Output the [x, y] coordinate of the center of the cell containing the given text.  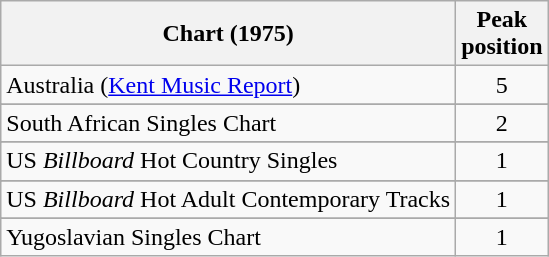
Peakposition [502, 34]
US Billboard Hot Country Singles [228, 161]
Yugoslavian Singles Chart [228, 237]
5 [502, 85]
South African Singles Chart [228, 123]
US Billboard Hot Adult Contemporary Tracks [228, 199]
Australia (Kent Music Report) [228, 85]
Chart (1975) [228, 34]
2 [502, 123]
